Determine the [x, y] coordinate at the center of the cell enclosing the given text.  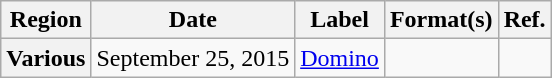
Format(s) [441, 20]
Various [46, 58]
September 25, 2015 [193, 58]
Ref. [524, 20]
Label [340, 20]
Domino [340, 58]
Region [46, 20]
Date [193, 20]
